Search for the cell housing the specified text and yield its (x, y) center coordinate. 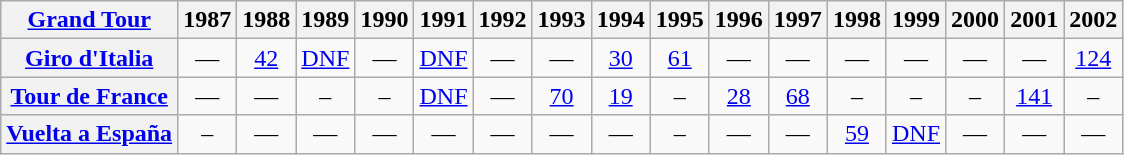
2001 (1034, 20)
19 (620, 96)
Vuelta a España (90, 134)
Grand Tour (90, 20)
1992 (502, 20)
1997 (798, 20)
2002 (1094, 20)
1991 (444, 20)
1994 (620, 20)
2000 (976, 20)
30 (620, 58)
68 (798, 96)
28 (738, 96)
124 (1094, 58)
1995 (680, 20)
1999 (916, 20)
Giro d'Italia (90, 58)
70 (562, 96)
59 (856, 134)
141 (1034, 96)
1996 (738, 20)
1987 (208, 20)
1990 (384, 20)
1989 (326, 20)
1993 (562, 20)
1988 (266, 20)
42 (266, 58)
Tour de France (90, 96)
1998 (856, 20)
61 (680, 58)
